Output the (X, Y) coordinate of the center of the cell containing the given text.  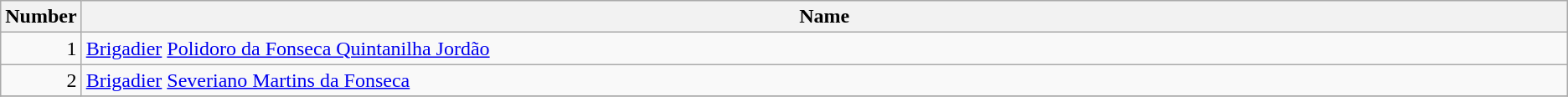
Number (41, 17)
2 (41, 80)
Brigadier Severiano Martins da Fonseca (824, 80)
Name (824, 17)
1 (41, 48)
Brigadier Polidoro da Fonseca Quintanilha Jordão (824, 48)
